Scan for the cell matching the given text and deliver its [x, y] coordinate at center. 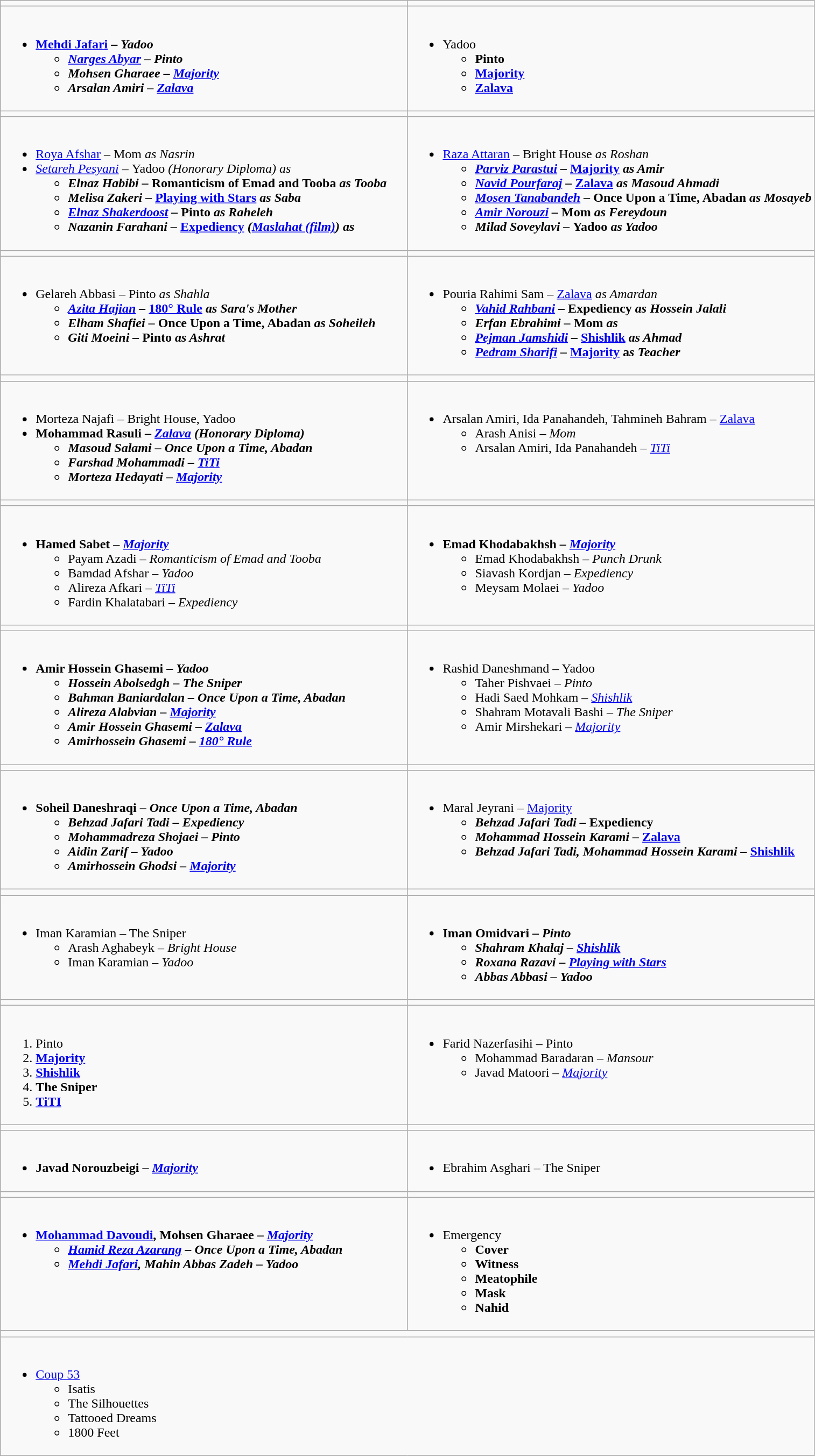
YadooPintoMajorityZalava [611, 59]
Iman Omidvari – PintoShahram Khalaj – ShishlikRoxana Razavi – Playing with StarsAbbas Abbasi – Yadoo [611, 948]
Coup 53IsatisThe SilhouettesTattooed Dreams1800 Feet [407, 1396]
Hamed Sabet – MajorityPayam Azadi – Romanticism of Emad and ToobaBamdad Afshar – YadooAlireza Afkari – TiTiFardin Khalatabari – Expediency [204, 565]
Maral Jeyrani – MajorityBehzad Jafari Tadi – ExpediencyMohammad Hossein Karami – ZalavaBehzad Jafari Tadi, Mohammad Hossein Karami – Shishlik [611, 830]
Arsalan Amiri, Ida Panahandeh, Tahmineh Bahram – ZalavaArash Anisi – MomArsalan Amiri, Ida Panahandeh – TiTi [611, 440]
Farid Nazerfasihi – PintoMohammad Baradaran – MansourJavad Matoori – Majority [611, 1065]
Iman Karamian – The SniperArash Aghabeyk – Bright HouseIman Karamian – Yadoo [204, 948]
PintoMajorityShishlikThe SniperTiTI [204, 1065]
Emad Khodabakhsh – MajorityEmad Khodabakhsh – Punch DrunkSiavash Kordjan – ExpediencyMeysam Molaei – Yadoo [611, 565]
EmergencyCoverWitnessMeatophileMaskNahid [611, 1264]
Mehdi Jafari – YadooNarges Abyar – PintoMohsen Gharaee – MajorityArsalan Amiri – Zalava [204, 59]
Mohammad Davoudi, Mohsen Gharaee – MajorityHamid Reza Azarang – Once Upon a Time, AbadanMehdi Jafari, Mahin Abbas Zadeh – Yadoo [204, 1264]
Ebrahim Asghari – The Sniper [611, 1161]
Javad Norouzbeigi – Majority [204, 1161]
Rashid Daneshmand – YadooTaher Pishvaei – PintoHadi Saed Mohkam – ShishlikShahram Motavali Bashi – The SniperAmir Mirshekari – Majority [611, 697]
